Determine the (X, Y) coordinate at the center of the cell enclosing the given text.  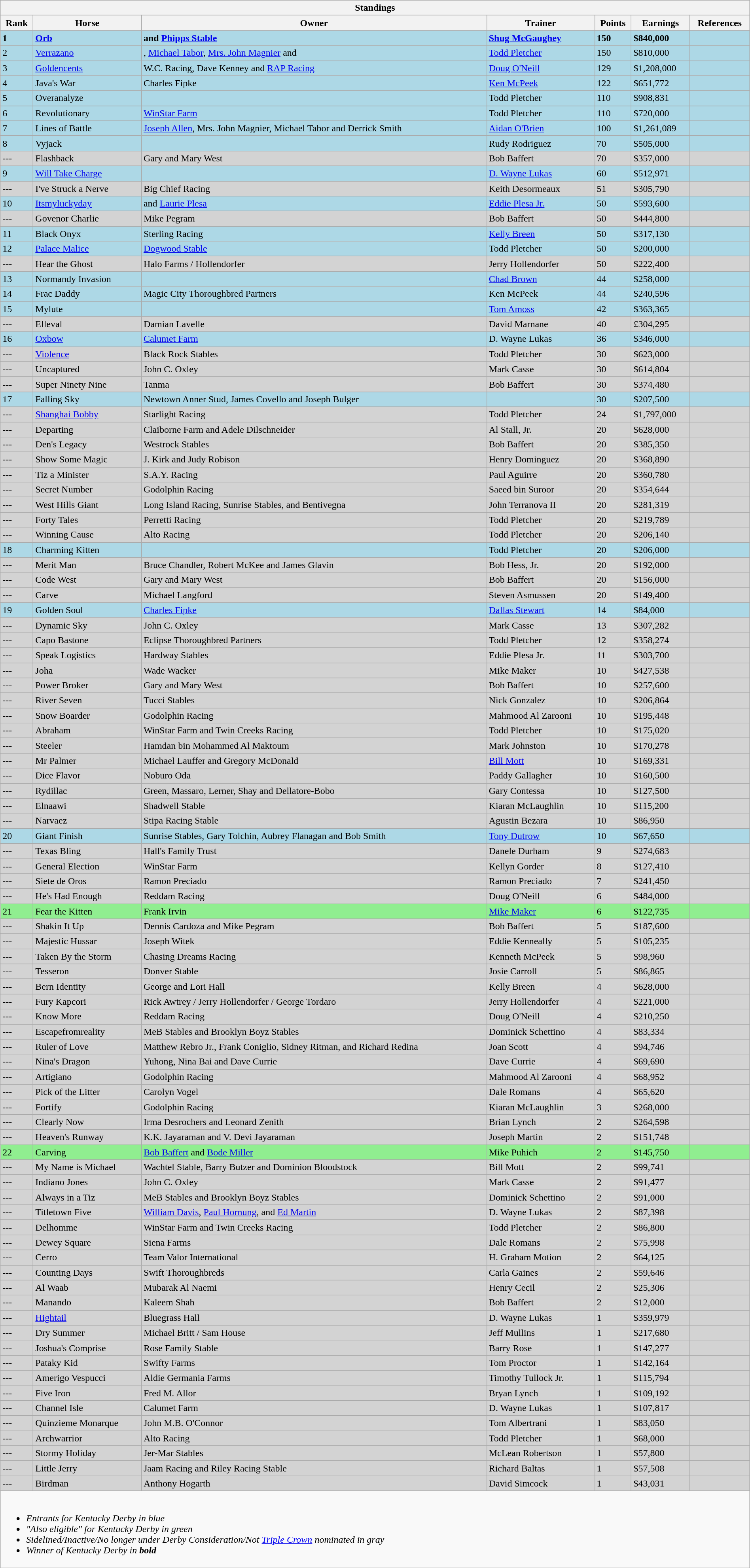
Code West (87, 580)
Carla Gaines (540, 1273)
36 (613, 339)
$354,644 (661, 490)
Paddy Gallagher (540, 776)
22 (17, 1152)
$1,797,000 (661, 414)
Bob Baffert and Bode Miller (314, 1152)
$206,000 (661, 550)
Team Valor International (314, 1257)
Wachtel Stable, Barry Butzer and Dominion Bloodstock (314, 1167)
Merit Man (87, 565)
$68,952 (661, 1077)
$317,130 (661, 234)
$64,125 (661, 1257)
S.A.Y. Racing (314, 475)
Hardway Stables (314, 655)
$206,864 (661, 701)
$86,865 (661, 971)
Five Iron (87, 1393)
Fear the Kitten (87, 911)
Bluegrass Hall (314, 1318)
George and Lori Hall (314, 987)
Joha (87, 670)
Swifty Farms (314, 1363)
$505,000 (661, 143)
Govenor Charlie (87, 219)
Earnings (661, 23)
Tanma (314, 384)
$105,235 (661, 941)
Carve (87, 595)
$720,000 (661, 113)
Verrazano (87, 53)
Flashback (87, 158)
Goldencents (87, 68)
Majestic Hussar (87, 941)
J. Kirk and Judy Robison (314, 460)
17 (17, 399)
Sunrise Stables, Gary Tolchin, Aubrey Flanagan and Bob Smith (314, 836)
$145,750 (661, 1152)
16 (17, 339)
Al Waab (87, 1288)
Fortify (87, 1107)
John M.B. O'Connor (314, 1423)
$810,000 (661, 53)
Elnaawi (87, 806)
Matthew Rebro Jr., Frank Coniglio, Sidney Ritman, and Richard Redina (314, 1047)
Know More (87, 1017)
$222,400 (661, 264)
$346,000 (661, 339)
Paul Aguirre (540, 475)
$358,274 (661, 640)
Mubarak Al Naemi (314, 1288)
$160,500 (661, 776)
Frank Irvin (314, 911)
$156,000 (661, 580)
Al Stall, Jr. (540, 429)
Forty Tales (87, 520)
Snow Boarder (87, 716)
$84,000 (661, 610)
Yuhong, Nina Bai and Dave Currie (314, 1062)
$359,979 (661, 1318)
$67,650 (661, 836)
$57,508 (661, 1468)
Kellyn Gorder (540, 866)
David Simcock (540, 1483)
Donver Stable (314, 971)
Shanghai Bobby (87, 414)
$147,277 (661, 1348)
$1,208,000 (661, 68)
Itsmyluckyday (87, 204)
Always in a Tiz (87, 1197)
$427,538 (661, 670)
60 (613, 173)
Texas Bling (87, 851)
Will Take Charge (87, 173)
Elleval (87, 324)
Overanalyze (87, 98)
He's Had Enough (87, 896)
40 (613, 324)
19 (17, 610)
129 (613, 68)
Birdman (87, 1483)
Dewey Square (87, 1242)
Secret Number (87, 490)
Halo Farms / Hollendorfer (314, 264)
Clearly Now (87, 1122)
Mike Puhich (540, 1152)
Chad Brown (540, 279)
15 (17, 309)
Bern Identity (87, 987)
Power Broker (87, 686)
Channel Isle (87, 1408)
Trainer (540, 23)
Show Some Magic (87, 460)
$385,350 (661, 445)
Nina's Dragon (87, 1062)
Danele Durham (540, 851)
Revolutionary (87, 113)
$12,000 (661, 1303)
Archwarrior (87, 1438)
Josie Carroll (540, 971)
K.K. Jayaraman and V. Devi Jayaraman (314, 1137)
River Seven (87, 701)
Shakin It Up (87, 926)
$484,000 (661, 896)
Escapefromreality (87, 1032)
I've Struck a Nerve (87, 189)
18 (17, 550)
£304,295 (661, 324)
Black Rock Stables (314, 354)
Shug McGaughey (540, 38)
Dallas Stewart (540, 610)
Ruler of Love (87, 1047)
Palace Malice (87, 249)
Nick Gonzalez (540, 701)
Carving (87, 1152)
$219,789 (661, 520)
Westrock Stables (314, 445)
Abraham (87, 731)
Jer-Mar Stables (314, 1453)
$444,800 (661, 219)
Owner (314, 23)
$127,410 (661, 866)
$614,804 (661, 369)
William Davis, Paul Hornung, and Ed Martin (314, 1212)
$57,800 (661, 1453)
Hall's Family Trust (314, 851)
$109,192 (661, 1393)
Michael Langford (314, 595)
$142,164 (661, 1363)
$241,450 (661, 881)
Stipa Racing Stable (314, 821)
$43,031 (661, 1483)
Den's Legacy (87, 445)
Pick of the Litter (87, 1092)
Eclipse Thoroughbred Partners (314, 640)
Jaam Racing and Riley Racing Stable (314, 1468)
Siete de Oros (87, 881)
$192,000 (661, 565)
Michael Lauffer and Gregory McDonald (314, 761)
$25,306 (661, 1288)
$374,480 (661, 384)
Giant Finish (87, 836)
$593,600 (661, 204)
$840,000 (661, 38)
My Name is Michael (87, 1167)
$99,741 (661, 1167)
David Marnane (540, 324)
$363,365 (661, 309)
$357,000 (661, 158)
Taken By the Storm (87, 956)
$83,334 (661, 1032)
Claiborne Farm and Adele Dilschneider (314, 429)
Standings (375, 8)
$908,831 (661, 98)
Manando (87, 1303)
$115,794 (661, 1378)
Capo Bastone (87, 640)
$274,683 (661, 851)
Chasing Dreams Racing (314, 956)
Henry Dominguez (540, 460)
51 (613, 189)
$87,398 (661, 1212)
Violence (87, 354)
Dynamic Sky (87, 625)
Joseph Allen, Mrs. John Magnier, Michael Tabor and Derrick Smith (314, 128)
W.C. Racing, Dave Kenney and RAP Racing (314, 68)
$360,780 (661, 475)
Super Ninety Nine (87, 384)
Points (613, 23)
$268,000 (661, 1107)
24 (613, 414)
Dice Flavor (87, 776)
122 (613, 83)
Tesseron (87, 971)
Bryan Lynch (540, 1393)
$69,690 (661, 1062)
Cerro (87, 1257)
42 (613, 309)
Dry Summer (87, 1333)
Rose Family Stable (314, 1348)
Oxbow (87, 339)
Hamdan bin Mohammed Al Maktoum (314, 746)
Newtown Anner Stud, James Covello and Joseph Bulger (314, 399)
Brian Lynch (540, 1122)
Rick Awtrey / Jerry Hollendorfer / George Tordaro (314, 1002)
Heaven's Runway (87, 1137)
Henry Cecil (540, 1288)
Little Jerry (87, 1468)
Rank (17, 23)
$221,000 (661, 1002)
$169,331 (661, 761)
Artigiano (87, 1077)
Agustin Bezara (540, 821)
Rudy Rodriguez (540, 143)
$1,261,089 (661, 128)
H. Graham Motion (540, 1257)
Big Chief Racing (314, 189)
Steeler (87, 746)
Dave Currie (540, 1062)
Wade Wacker (314, 670)
$107,817 (661, 1408)
Counting Days (87, 1273)
$623,000 (661, 354)
Kenneth McPeek (540, 956)
Quinzieme Monarque (87, 1423)
Sterling Racing (314, 234)
Timothy Tullock Jr. (540, 1378)
$257,600 (661, 686)
Fred M. Allor (314, 1393)
, Michael Tabor, Mrs. John Magnier and (314, 53)
McLean Robertson (540, 1453)
Narvaez (87, 821)
Kaleem Shah (314, 1303)
$122,735 (661, 911)
Golden Soul (87, 610)
Mark Johnston (540, 746)
$200,000 (661, 249)
Magic City Thoroughbred Partners (314, 294)
$94,746 (661, 1047)
$127,500 (661, 791)
Winning Cause (87, 535)
Stormy Holiday (87, 1453)
$86,950 (661, 821)
Dennis Cardoza and Mike Pegram (314, 926)
Shadwell Stable (314, 806)
$240,596 (661, 294)
Tucci Stables (314, 701)
Jeff Mullins (540, 1333)
John Terranova II (540, 505)
Charming Kitten (87, 550)
Speak Logistics (87, 655)
Damian Lavelle (314, 324)
$303,700 (661, 655)
Tiz a Minister (87, 475)
$149,400 (661, 595)
and Phipps Stable (314, 38)
Carolyn Vogel (314, 1092)
Uncaptured (87, 369)
Mylute (87, 309)
Tom Proctor (540, 1363)
Gary Contessa (540, 791)
Vyjack (87, 143)
$651,772 (661, 83)
Lines of Battle (87, 128)
Barry Rose (540, 1348)
Joseph Witek (314, 941)
Pataky Kid (87, 1363)
Horse (87, 23)
Mr Palmer (87, 761)
$307,282 (661, 625)
Aldie Germania Farms (314, 1378)
Steven Asmussen (540, 595)
Indiano Jones (87, 1182)
Anthony Hogarth (314, 1483)
$83,050 (661, 1423)
$368,890 (661, 460)
$91,477 (661, 1182)
Frac Daddy (87, 294)
$175,020 (661, 731)
Departing (87, 429)
Tony Dutrow (540, 836)
$91,000 (661, 1197)
$187,600 (661, 926)
100 (613, 128)
Hightail (87, 1318)
Green, Massaro, Lerner, Shay and Dellatore-Bobo (314, 791)
Fury Kapcori (87, 1002)
Rydillac (87, 791)
$512,971 (661, 173)
$151,748 (661, 1137)
$281,319 (661, 505)
$65,620 (661, 1092)
Orb (87, 38)
Noburo Oda (314, 776)
Tom Amoss (540, 309)
$86,800 (661, 1227)
Michael Britt / Sam House (314, 1333)
$195,448 (661, 716)
West Hills Giant (87, 505)
$258,000 (661, 279)
Titletown Five (87, 1212)
Richard Baltas (540, 1468)
Long Island Racing, Sunrise Stables, and Bentivegna (314, 505)
Perretti Racing (314, 520)
$207,500 (661, 399)
$98,960 (661, 956)
Joshua's Comprise (87, 1348)
$68,000 (661, 1438)
Dogwood Stable (314, 249)
and Laurie Plesa (314, 204)
Starlight Racing (314, 414)
Keith Desormeaux (540, 189)
Aidan O'Brien (540, 128)
$170,278 (661, 746)
Swift Thoroughbreds (314, 1273)
Saeed bin Suroor (540, 490)
Joan Scott (540, 1047)
References (720, 23)
Black Onyx (87, 234)
$305,790 (661, 189)
$264,598 (661, 1122)
Eddie Kenneally (540, 941)
Bruce Chandler, Robert McKee and James Glavin (314, 565)
Normandy Invasion (87, 279)
Java's War (87, 83)
Hear the Ghost (87, 264)
$210,250 (661, 1017)
$217,680 (661, 1333)
Irma Desrochers and Leonard Zenith (314, 1122)
Joseph Martin (540, 1137)
Falling Sky (87, 399)
Siena Farms (314, 1242)
Mike Pegram (314, 219)
$115,200 (661, 806)
Amerigo Vespucci (87, 1378)
Delhomme (87, 1227)
21 (17, 911)
General Election (87, 866)
Bob Hess, Jr. (540, 565)
$59,646 (661, 1273)
$206,140 (661, 535)
Tom Albertrani (540, 1423)
$75,998 (661, 1242)
